Output the (X, Y) coordinate of the center of the cell containing the given text.  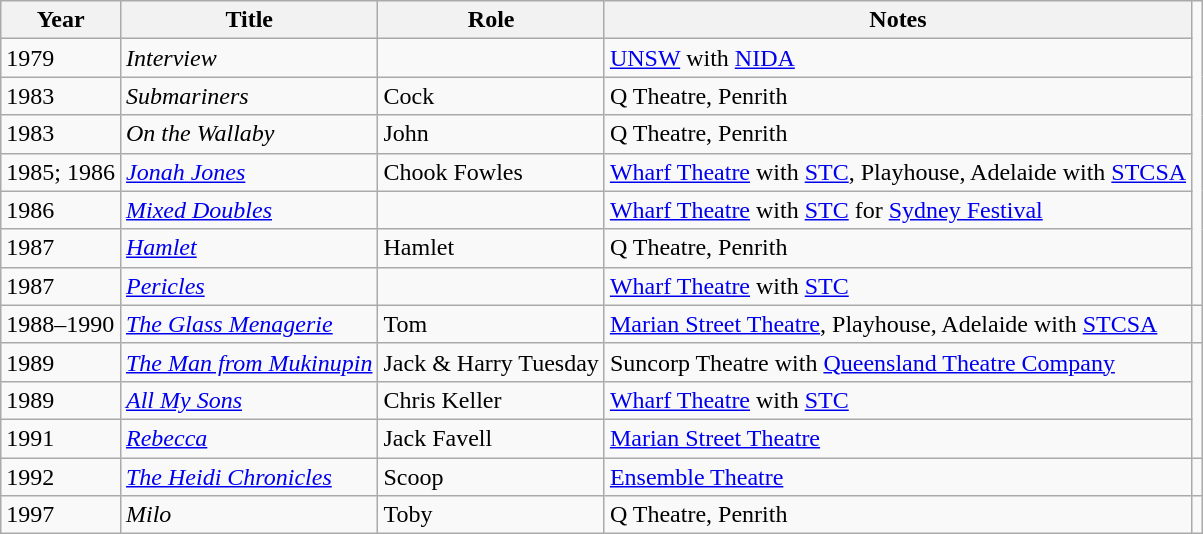
Pericles (248, 286)
1997 (61, 515)
Marian Street Theatre, Playhouse, Adelaide with STCSA (898, 324)
On the Wallaby (248, 134)
Interview (248, 58)
Milo (248, 515)
Jack Favell (491, 438)
Chook Fowles (491, 172)
UNSW with NIDA (898, 58)
Jonah Jones (248, 172)
Ensemble Theatre (898, 477)
1986 (61, 210)
Title (248, 20)
1985; 1986 (61, 172)
Rebecca (248, 438)
Cock (491, 96)
Role (491, 20)
The Glass Menagerie (248, 324)
Suncorp Theatre with Queensland Theatre Company (898, 362)
Notes (898, 20)
Marian Street Theatre (898, 438)
Submariners (248, 96)
1991 (61, 438)
Jack & Harry Tuesday (491, 362)
Toby (491, 515)
John (491, 134)
Wharf Theatre with STC, Playhouse, Adelaide with STCSA (898, 172)
Year (61, 20)
1988–1990 (61, 324)
Mixed Doubles (248, 210)
Tom (491, 324)
The Heidi Chronicles (248, 477)
All My Sons (248, 400)
1992 (61, 477)
Wharf Theatre with STC for Sydney Festival (898, 210)
1979 (61, 58)
The Man from Mukinupin (248, 362)
Scoop (491, 477)
Chris Keller (491, 400)
